Return (x, y) of the center of cell containing provided text 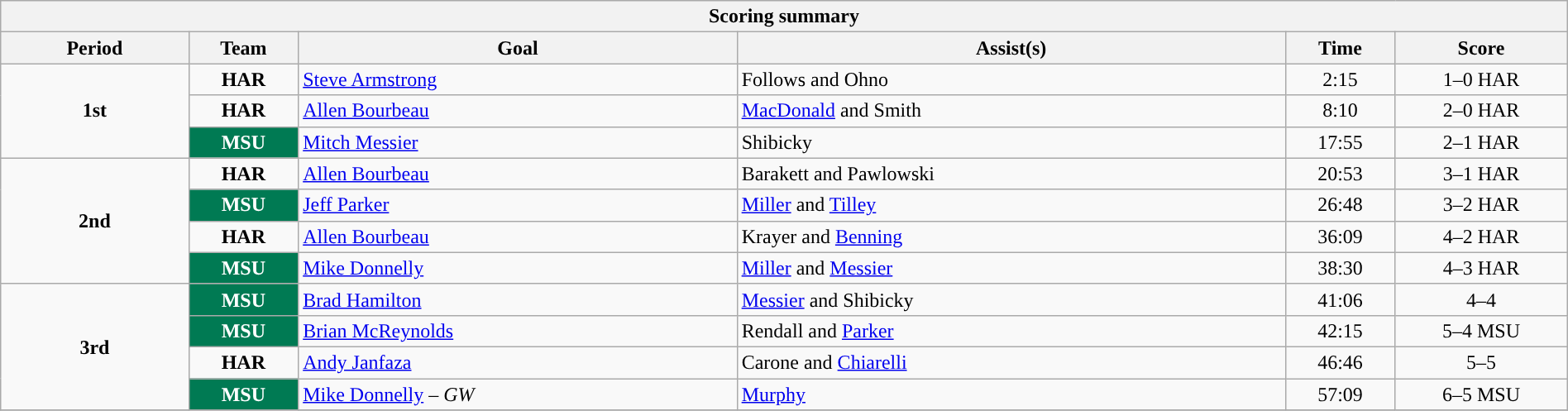
Andy Janfaza (518, 362)
Murphy (1011, 394)
Mike Donnelly (518, 268)
Period (94, 48)
Brian McReynolds (518, 331)
1–0 HAR (1481, 79)
2nd (94, 221)
2:15 (1340, 79)
8:10 (1340, 111)
2–1 HAR (1481, 142)
20:53 (1340, 174)
46:46 (1340, 362)
Miller and Messier (1011, 268)
Follows and Ohno (1011, 79)
4–2 HAR (1481, 237)
Shibicky (1011, 142)
4–3 HAR (1481, 268)
57:09 (1340, 394)
1st (94, 111)
Team (243, 48)
5–5 (1481, 362)
Goal (518, 48)
3rd (94, 346)
6–5 MSU (1481, 394)
17:55 (1340, 142)
Mike Donnelly – GW (518, 394)
42:15 (1340, 331)
Assist(s) (1011, 48)
Mitch Messier (518, 142)
Score (1481, 48)
5–4 MSU (1481, 331)
Time (1340, 48)
Scoring summary (784, 17)
41:06 (1340, 299)
Messier and Shibicky (1011, 299)
Steve Armstrong (518, 79)
Jeff Parker (518, 205)
26:48 (1340, 205)
MacDonald and Smith (1011, 111)
36:09 (1340, 237)
Rendall and Parker (1011, 331)
Krayer and Benning (1011, 237)
38:30 (1340, 268)
3–1 HAR (1481, 174)
Miller and Tilley (1011, 205)
3–2 HAR (1481, 205)
Carone and Chiarelli (1011, 362)
2–0 HAR (1481, 111)
Brad Hamilton (518, 299)
4–4 (1481, 299)
Barakett and Pawlowski (1011, 174)
